Identify which cell holds the provided text, then report its (x, y) central coordinate. 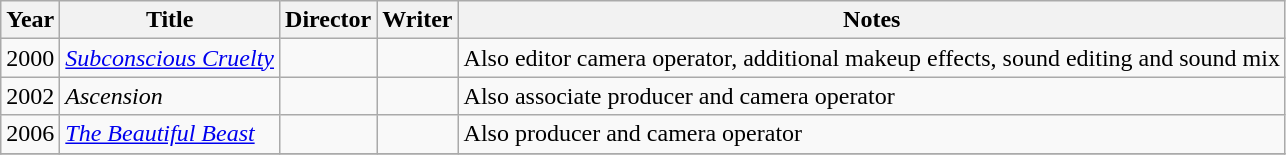
Notes (872, 20)
2002 (30, 96)
Ascension (170, 96)
2006 (30, 134)
Also producer and camera operator (872, 134)
Also associate producer and camera operator (872, 96)
The Beautiful Beast (170, 134)
Year (30, 20)
Subconscious Cruelty (170, 58)
2000 (30, 58)
Title (170, 20)
Director (328, 20)
Writer (418, 20)
Also editor camera operator, additional makeup effects, sound editing and sound mix (872, 58)
